Find where the given text appears and provide that cell's center as [X, Y] coordinate. 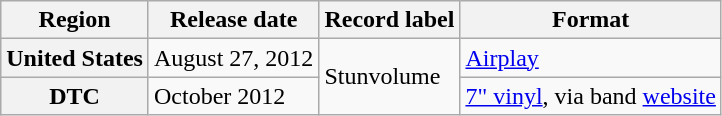
Record label [390, 20]
Format [590, 20]
Airplay [590, 58]
Stunvolume [390, 77]
United States [75, 58]
Release date [233, 20]
August 27, 2012 [233, 58]
Region [75, 20]
7" vinyl, via band website [590, 96]
DTC [75, 96]
October 2012 [233, 96]
